Capture the cell that displays the provided text and extract its [x, y] central coordinate. 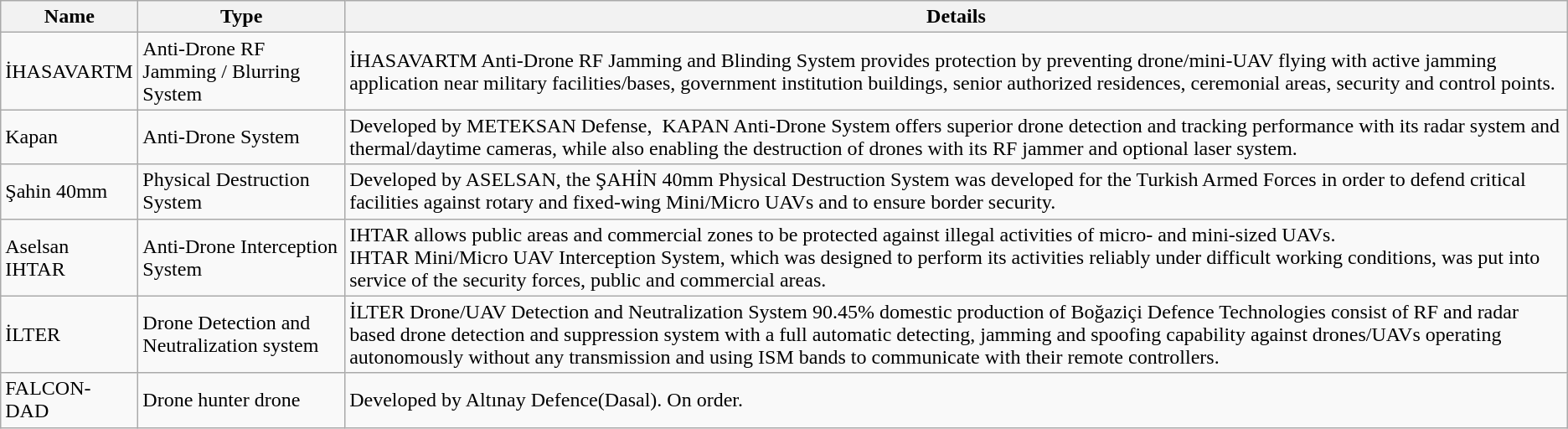
Şahin 40mm [70, 191]
Anti-Drone System [241, 137]
FALCON-DAD [70, 401]
Name [70, 17]
Anti-Drone Interception System [241, 257]
Drone Detection and Neutralization system [241, 334]
Details [957, 17]
İLTER [70, 334]
Type [241, 17]
İHASAVARTM [70, 71]
Physical Destruction System [241, 191]
Aselsan IHTAR [70, 257]
Kapan [70, 137]
Drone hunter drone [241, 401]
Anti-Drone RF Jamming / Blurring System [241, 71]
Developed by Altınay Defence(Dasal). On order. [957, 401]
